Return the [X, Y] coordinate for the center point of the cell that contains the specified text.  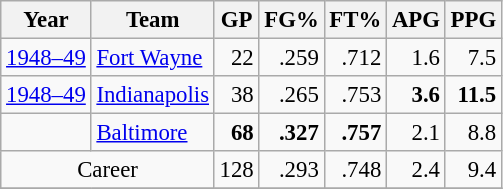
.757 [356, 133]
Career [108, 170]
.293 [292, 170]
7.5 [473, 58]
2.4 [416, 170]
128 [236, 170]
.753 [356, 95]
FT% [356, 20]
Year [46, 20]
.327 [292, 133]
Fort Wayne [152, 58]
.259 [292, 58]
PPG [473, 20]
.748 [356, 170]
9.4 [473, 170]
8.8 [473, 133]
Indianapolis [152, 95]
11.5 [473, 95]
3.6 [416, 95]
38 [236, 95]
FG% [292, 20]
22 [236, 58]
68 [236, 133]
.265 [292, 95]
.712 [356, 58]
GP [236, 20]
1.6 [416, 58]
APG [416, 20]
Baltimore [152, 133]
2.1 [416, 133]
Team [152, 20]
